Search for the cell housing the specified text and yield its (X, Y) center coordinate. 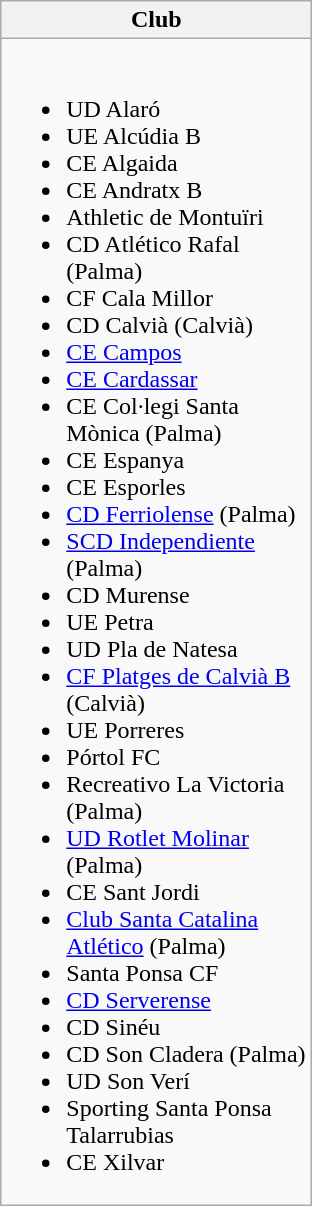
Club (156, 20)
